Find where the given text appears and provide that cell's center as [x, y] coordinate. 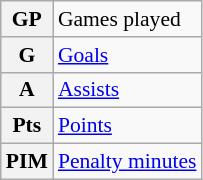
Games played [128, 19]
PIM [27, 162]
Goals [128, 55]
Assists [128, 90]
Pts [27, 126]
G [27, 55]
GP [27, 19]
A [27, 90]
Points [128, 126]
Penalty minutes [128, 162]
